Extract the (X, Y) coordinate from the center of the cell holding the provided text.  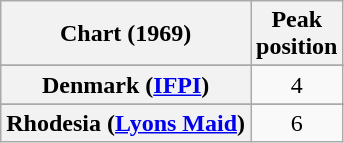
6 (297, 123)
Rhodesia (Lyons Maid) (126, 123)
Denmark (IFPI) (126, 85)
4 (297, 85)
Peakposition (297, 34)
Chart (1969) (126, 34)
